Find where the given text appears and provide that cell's center as [X, Y] coordinate. 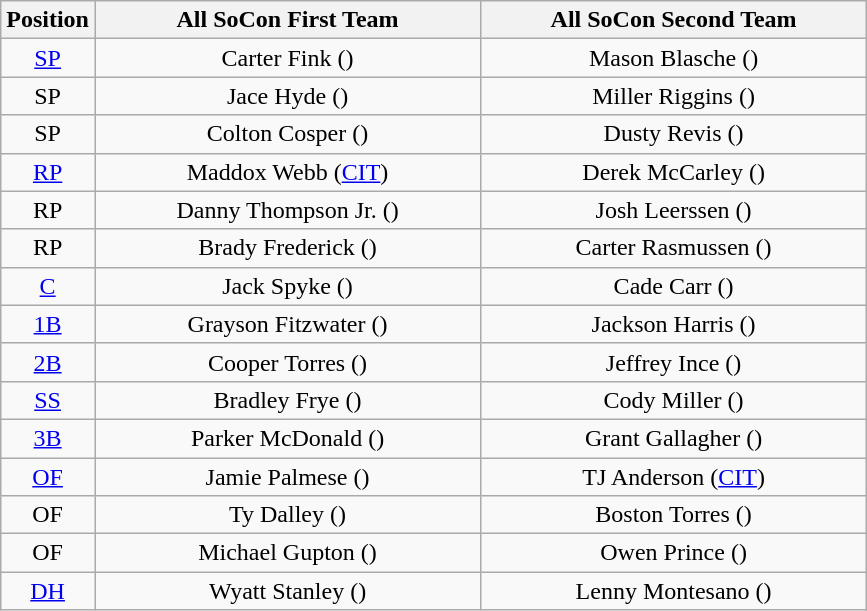
Jamie Palmese () [287, 477]
Cade Carr () [674, 286]
Derek McCarley () [674, 172]
Boston Torres () [674, 515]
Maddox Webb (CIT) [287, 172]
3B [48, 438]
Jack Spyke () [287, 286]
Parker McDonald () [287, 438]
DH [48, 591]
Jackson Harris () [674, 324]
Michael Gupton () [287, 553]
Owen Prince () [674, 553]
SS [48, 400]
TJ Anderson (CIT) [674, 477]
Jace Hyde () [287, 96]
Position [48, 20]
All SoCon Second Team [674, 20]
Ty Dalley () [287, 515]
Danny Thompson Jr. () [287, 210]
Colton Cosper () [287, 134]
Jeffrey Ince () [674, 362]
2B [48, 362]
Cooper Torres () [287, 362]
Bradley Frye () [287, 400]
Brady Frederick () [287, 248]
Carter Fink () [287, 58]
Miller Riggins () [674, 96]
Josh Leerssen () [674, 210]
Mason Blasche () [674, 58]
Carter Rasmussen () [674, 248]
All SoCon First Team [287, 20]
Wyatt Stanley () [287, 591]
C [48, 286]
Grayson Fitzwater () [287, 324]
Cody Miller () [674, 400]
Dusty Revis () [674, 134]
Lenny Montesano () [674, 591]
Grant Gallagher () [674, 438]
1B [48, 324]
